Scan for the cell matching the given text and deliver its [x, y] coordinate at center. 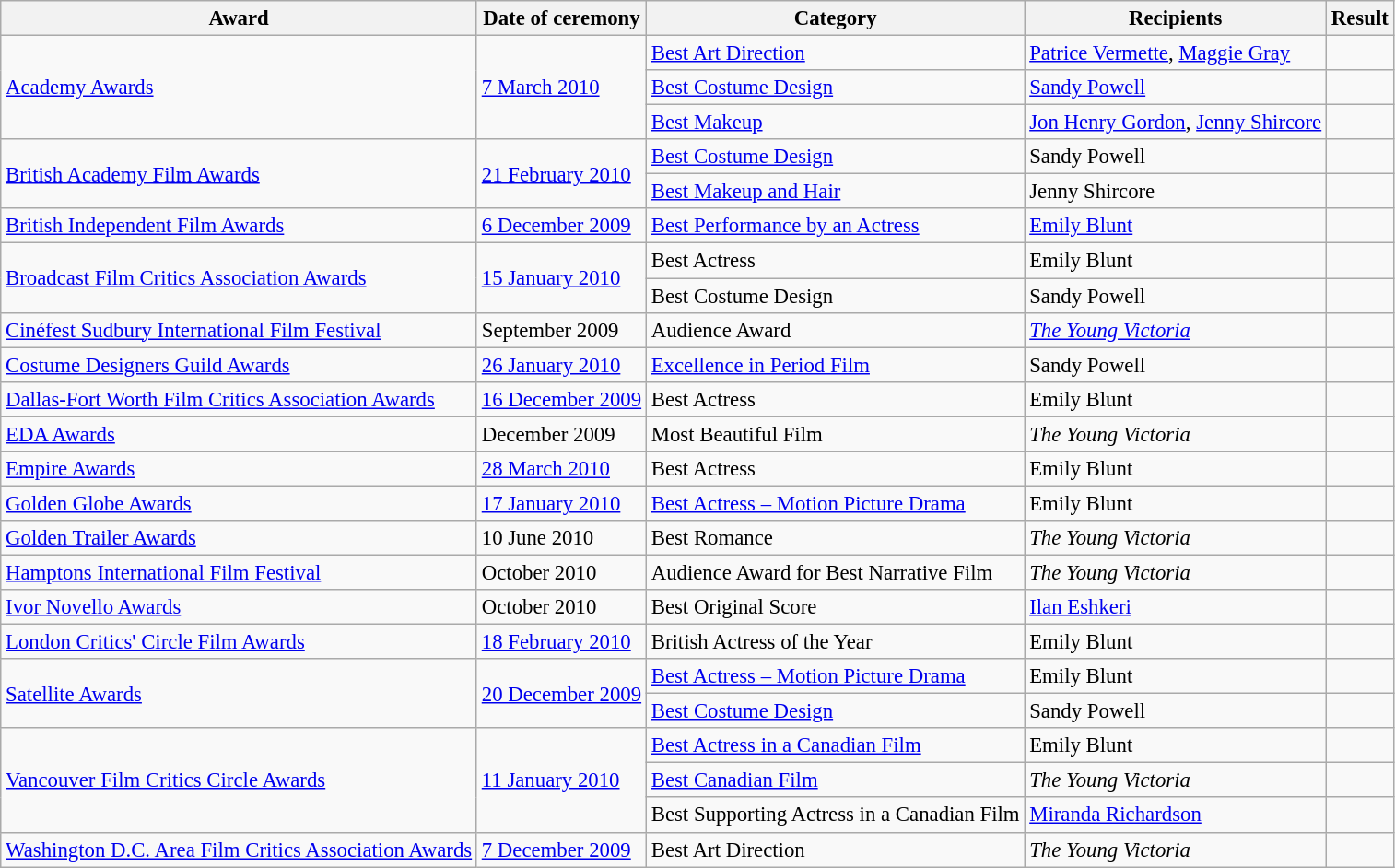
British Academy Film Awards [240, 173]
EDA Awards [240, 434]
Broadcast Film Critics Association Awards [240, 278]
Best Makeup and Hair [835, 192]
Jon Henry Gordon, Jenny Shircore [1176, 123]
Golden Globe Awards [240, 503]
15 January 2010 [561, 278]
Most Beautiful Film [835, 434]
6 December 2009 [561, 226]
British Actress of the Year [835, 642]
Hamptons International Film Festival [240, 572]
Best Actress in a Canadian Film [835, 745]
Best Canadian Film [835, 780]
Cinéfest Sudbury International Film Festival [240, 330]
Golden Trailer Awards [240, 538]
16 December 2009 [561, 399]
17 January 2010 [561, 503]
18 February 2010 [561, 642]
Satellite Awards [240, 693]
Result [1360, 18]
Washington D.C. Area Film Critics Association Awards [240, 850]
21 February 2010 [561, 173]
Recipients [1176, 18]
Miranda Richardson [1176, 815]
Best Performance by an Actress [835, 226]
Patrice Vermette, Maggie Gray [1176, 53]
London Critics' Circle Film Awards [240, 642]
Date of ceremony [561, 18]
11 January 2010 [561, 780]
7 December 2009 [561, 850]
Empire Awards [240, 469]
Academy Awards [240, 88]
7 March 2010 [561, 88]
Audience Award [835, 330]
Award [240, 18]
September 2009 [561, 330]
20 December 2009 [561, 693]
Category [835, 18]
Audience Award for Best Narrative Film [835, 572]
10 June 2010 [561, 538]
Ivor Novello Awards [240, 607]
Costume Designers Guild Awards [240, 365]
Excellence in Period Film [835, 365]
Best Supporting Actress in a Canadian Film [835, 815]
26 January 2010 [561, 365]
December 2009 [561, 434]
Ilan Eshkeri [1176, 607]
28 March 2010 [561, 469]
Vancouver Film Critics Circle Awards [240, 780]
Jenny Shircore [1176, 192]
Best Romance [835, 538]
Best Original Score [835, 607]
Dallas-Fort Worth Film Critics Association Awards [240, 399]
Best Makeup [835, 123]
British Independent Film Awards [240, 226]
